Pinpoint the cell where the given text exists, returning its [x, y] midpoint coordinate. 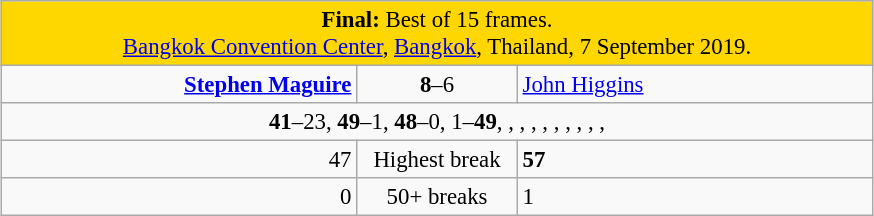
41–23, 49–1, 48–0, 1–49, , , , , , , , , , [437, 122]
Stephen Maguire [179, 85]
47 [179, 160]
John Higgins [695, 85]
1 [695, 197]
57 [695, 160]
0 [179, 197]
Highest break [438, 160]
8–6 [438, 85]
50+ breaks [438, 197]
Final: Best of 15 frames. Bangkok Convention Center, Bangkok, Thailand, 7 September 2019. [437, 34]
